For the text-containing cell, return its midpoint in [x, y] coordinate format. 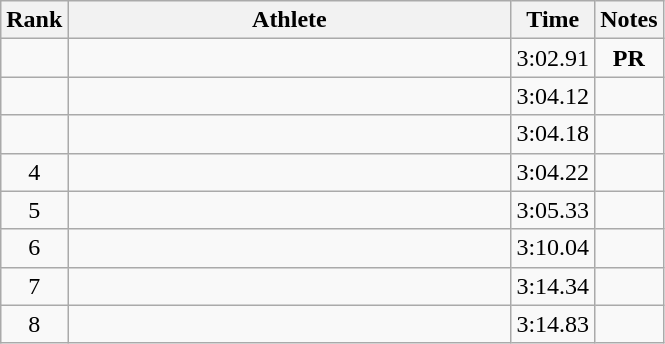
3:04.12 [553, 96]
3:14.83 [553, 324]
3:05.33 [553, 210]
Athlete [290, 20]
3:04.22 [553, 172]
Notes [629, 20]
PR [629, 58]
6 [34, 248]
5 [34, 210]
Rank [34, 20]
4 [34, 172]
3:02.91 [553, 58]
3:14.34 [553, 286]
Time [553, 20]
7 [34, 286]
3:04.18 [553, 134]
8 [34, 324]
3:10.04 [553, 248]
